From the cell containing the given text, extract its center point as (x, y) coordinate. 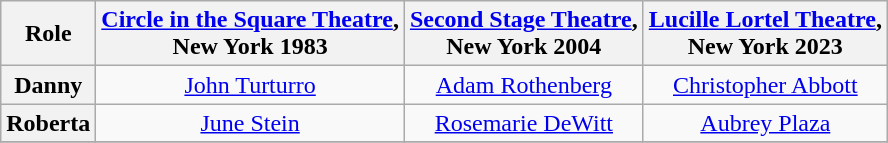
John Turturro (250, 85)
June Stein (250, 123)
Role (48, 34)
Rosemarie DeWitt (524, 123)
Christopher Abbott (765, 85)
Circle in the Square Theatre, New York 1983 (250, 34)
Lucille Lortel Theatre, New York 2023 (765, 34)
Adam Rothenberg (524, 85)
Aubrey Plaza (765, 123)
Roberta (48, 123)
Second Stage Theatre, New York 2004 (524, 34)
Danny (48, 85)
